Scan for the cell matching the given text and deliver its [X, Y] coordinate at center. 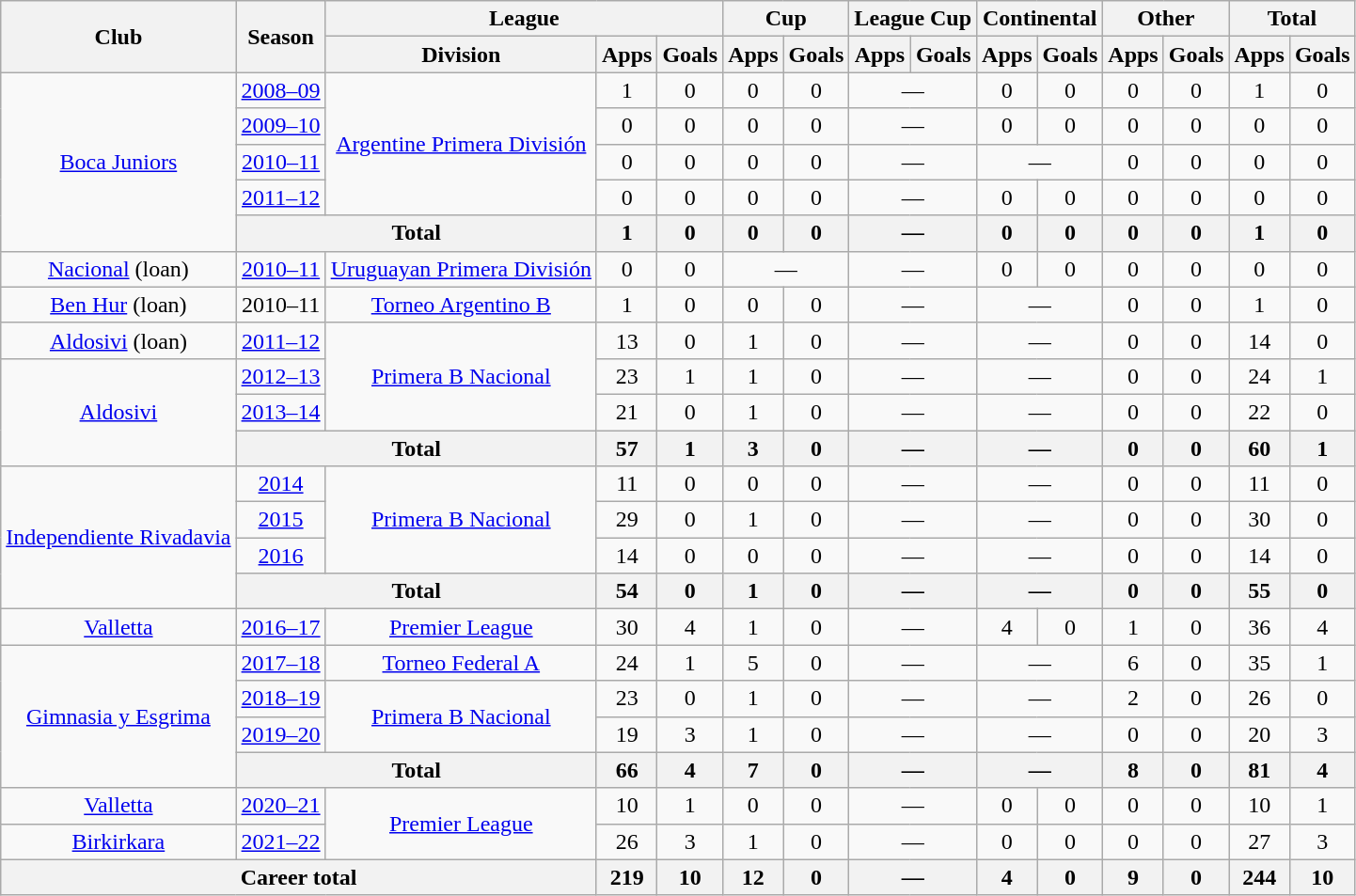
2015 [280, 520]
Aldosivi [118, 412]
20 [1259, 734]
35 [1259, 663]
219 [626, 877]
League [525, 19]
2009–10 [280, 126]
Uruguayan Primera División [461, 269]
2019–20 [280, 734]
Club [118, 37]
2020–21 [280, 806]
57 [626, 448]
7 [753, 770]
60 [1259, 448]
8 [1133, 770]
55 [1259, 591]
Torneo Federal A [461, 663]
Career total [299, 877]
2013–14 [280, 412]
2008–09 [280, 90]
2017–18 [280, 663]
Argentine Primera División [461, 144]
29 [626, 520]
Aldosivi (loan) [118, 340]
13 [626, 340]
Division [461, 55]
Other [1166, 19]
22 [1259, 412]
2014 [280, 484]
54 [626, 591]
2 [1133, 699]
244 [1259, 877]
19 [626, 734]
Torneo Argentino B [461, 305]
5 [753, 663]
Ben Hur (loan) [118, 305]
36 [1259, 627]
2021–22 [280, 841]
Birkirkara [118, 841]
Independiente Rivadavia [118, 538]
Continental [1040, 19]
2012–13 [280, 376]
Gimnasia y Esgrima [118, 716]
9 [1133, 877]
6 [1133, 663]
Boca Juniors [118, 162]
2018–19 [280, 699]
27 [1259, 841]
Cup [786, 19]
League Cup [913, 19]
66 [626, 770]
Nacional (loan) [118, 269]
2016–17 [280, 627]
81 [1259, 770]
12 [753, 877]
2016 [280, 556]
21 [626, 412]
Season [280, 37]
